Return (x, y) of the center of cell containing provided text 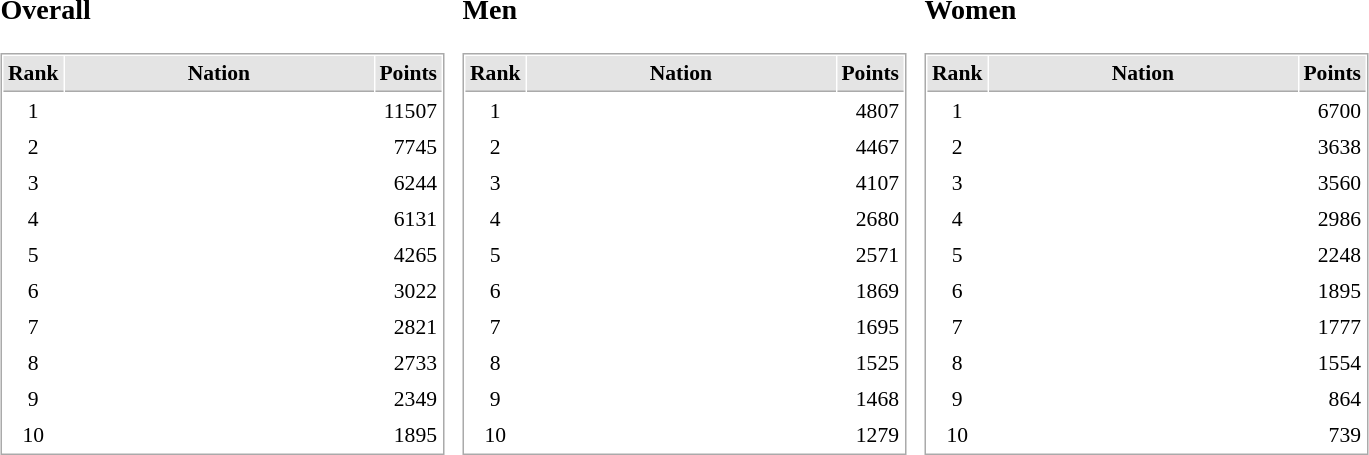
6244 (408, 183)
1554 (1332, 363)
2248 (1332, 255)
4807 (870, 111)
3638 (1332, 147)
1525 (870, 363)
3022 (408, 291)
2349 (408, 399)
739 (1332, 435)
2733 (408, 363)
11507 (408, 111)
4107 (870, 183)
2986 (1332, 219)
2680 (870, 219)
4467 (870, 147)
864 (1332, 399)
4265 (408, 255)
6700 (1332, 111)
2821 (408, 327)
1468 (870, 399)
1869 (870, 291)
1777 (1332, 327)
1695 (870, 327)
2571 (870, 255)
7745 (408, 147)
1279 (870, 435)
6131 (408, 219)
3560 (1332, 183)
